Output the [X, Y] coordinate of the center of the cell containing the given text.  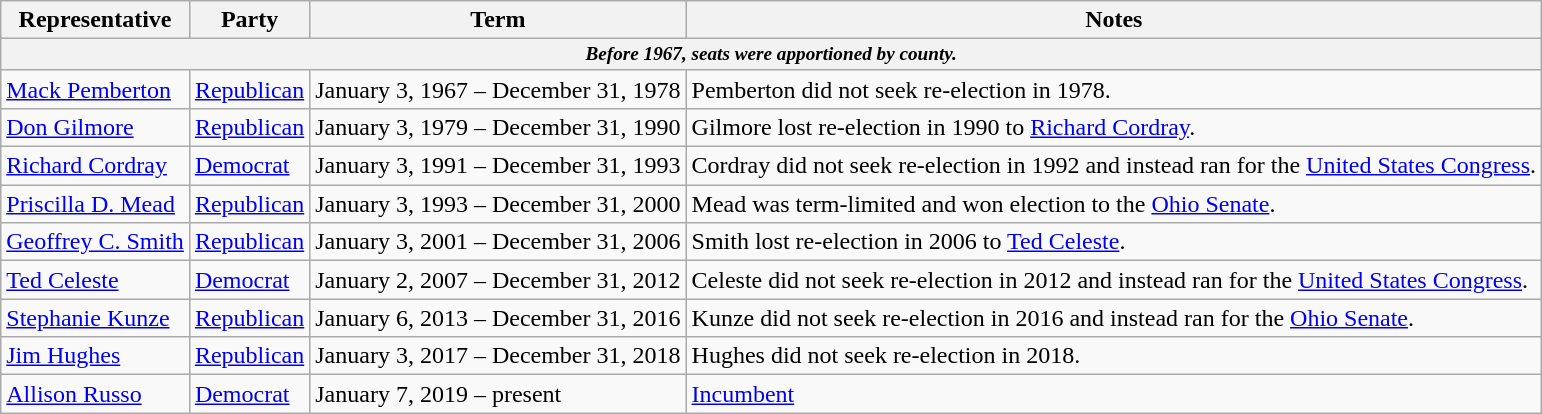
Kunze did not seek re-election in 2016 and instead ran for the Ohio Senate. [1114, 318]
Richard Cordray [96, 166]
Jim Hughes [96, 356]
Ted Celeste [96, 280]
Priscilla D. Mead [96, 204]
January 3, 1993 – December 31, 2000 [498, 204]
Smith lost re-election in 2006 to Ted Celeste. [1114, 242]
Celeste did not seek re-election in 2012 and instead ran for the United States Congress. [1114, 280]
Before 1967, seats were apportioned by county. [772, 55]
Term [498, 20]
Party [249, 20]
Mead was term-limited and won election to the Ohio Senate. [1114, 204]
Gilmore lost re-election in 1990 to Richard Cordray. [1114, 128]
Hughes did not seek re-election in 2018. [1114, 356]
January 3, 1979 – December 31, 1990 [498, 128]
January 3, 1967 – December 31, 1978 [498, 89]
January 3, 2017 – December 31, 2018 [498, 356]
January 7, 2019 – present [498, 394]
January 3, 1991 – December 31, 1993 [498, 166]
January 6, 2013 – December 31, 2016 [498, 318]
Mack Pemberton [96, 89]
Don Gilmore [96, 128]
Cordray did not seek re-election in 1992 and instead ran for the United States Congress. [1114, 166]
Geoffrey C. Smith [96, 242]
Incumbent [1114, 394]
Notes [1114, 20]
January 2, 2007 – December 31, 2012 [498, 280]
Allison Russo [96, 394]
Stephanie Kunze [96, 318]
January 3, 2001 – December 31, 2006 [498, 242]
Pemberton did not seek re-election in 1978. [1114, 89]
Representative [96, 20]
